Detect which cell encompasses the target text, then output its (x, y) center coordinate. 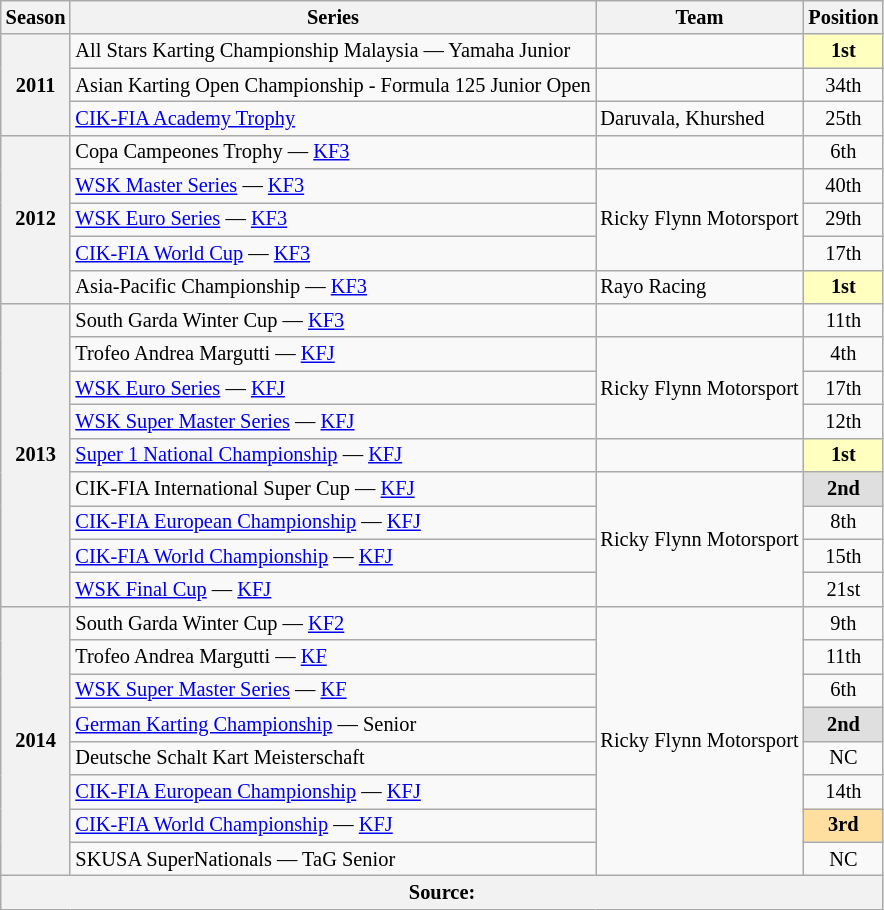
CIK-FIA Academy Trophy (332, 118)
Deutsche Schalt Kart Meisterschaft (332, 758)
2011 (36, 84)
34th (843, 85)
40th (843, 186)
South Garda Winter Cup — KF3 (332, 320)
2014 (36, 740)
CIK-FIA World Cup — KF3 (332, 253)
WSK Final Cup — KFJ (332, 589)
21st (843, 589)
WSK Euro Series — KF3 (332, 219)
3rd (843, 825)
South Garda Winter Cup — KF2 (332, 623)
2012 (36, 219)
12th (843, 421)
CIK-FIA International Super Cup — KFJ (332, 489)
14th (843, 791)
Daruvala, Khurshed (700, 118)
Copa Campeones Trophy — KF3 (332, 152)
Trofeo Andrea Margutti — KF (332, 657)
Super 1 National Championship — KFJ (332, 455)
WSK Master Series — KF3 (332, 186)
8th (843, 522)
Team (700, 17)
Trofeo Andrea Margutti — KFJ (332, 354)
Source: (442, 892)
Series (332, 17)
4th (843, 354)
25th (843, 118)
29th (843, 219)
Season (36, 17)
German Karting Championship — Senior (332, 724)
All Stars Karting Championship Malaysia — Yamaha Junior (332, 51)
WSK Super Master Series — KFJ (332, 421)
2013 (36, 454)
SKUSA SuperNationals — TaG Senior (332, 859)
9th (843, 623)
Asia-Pacific Championship — KF3 (332, 287)
Asian Karting Open Championship - Formula 125 Junior Open (332, 85)
WSK Super Master Series — KF (332, 690)
Rayo Racing (700, 287)
Position (843, 17)
15th (843, 556)
WSK Euro Series — KFJ (332, 388)
